Provide the (X, Y) coordinate of the cell's center where the given text is located.  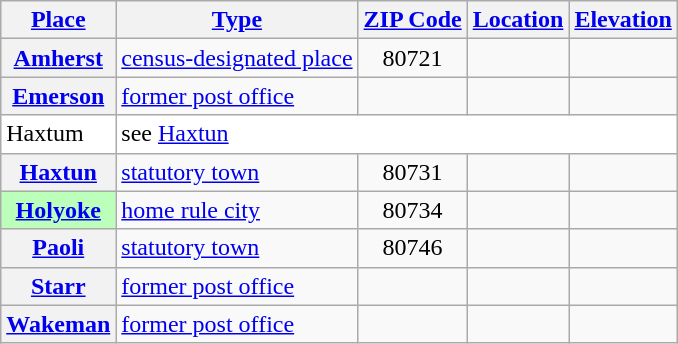
Haxtun (58, 172)
home rule city (237, 210)
Wakeman (58, 324)
Elevation (623, 20)
Starr (58, 286)
Emerson (58, 96)
80734 (412, 210)
Holyoke (58, 210)
Place (58, 20)
census-designated place (237, 58)
80731 (412, 172)
Haxtum (58, 134)
80721 (412, 58)
80746 (412, 248)
ZIP Code (412, 20)
Amherst (58, 58)
see Haxtun (397, 134)
Type (237, 20)
Location (518, 20)
Paoli (58, 248)
